From the cell containing the given text, extract its center point as [X, Y] coordinate. 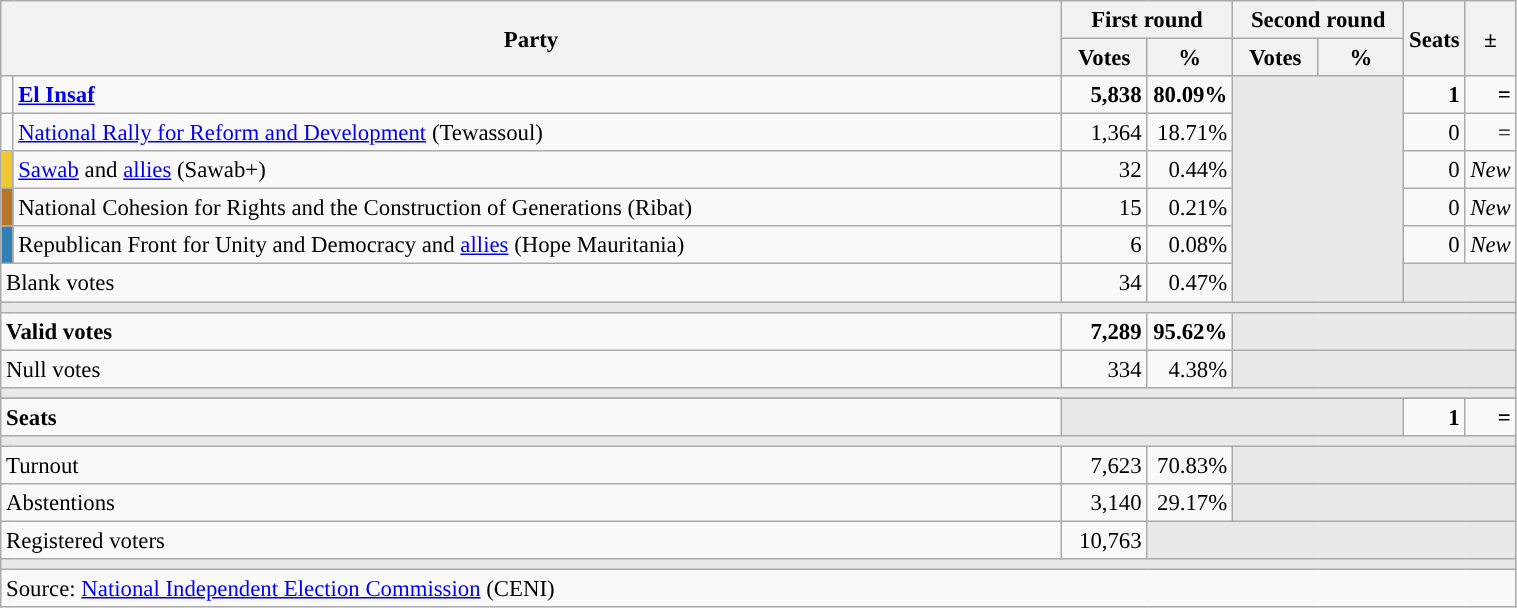
0.21% [1190, 208]
Sawab and allies (Sawab+) [537, 170]
334 [1104, 369]
Valid votes [532, 331]
Party [532, 38]
Registered voters [532, 540]
6 [1104, 245]
7,623 [1104, 465]
95.62% [1190, 331]
First round [1146, 20]
± [1490, 38]
Blank votes [532, 283]
0.08% [1190, 245]
Abstentions [532, 503]
Second round [1318, 20]
80.09% [1190, 95]
34 [1104, 283]
National Cohesion for Rights and the Construction of Generations (Ribat) [537, 208]
18.71% [1190, 133]
7,289 [1104, 331]
3,140 [1104, 503]
70.83% [1190, 465]
Republican Front for Unity and Democracy and allies (Hope Mauritania) [537, 245]
29.17% [1190, 503]
1,364 [1104, 133]
15 [1104, 208]
4.38% [1190, 369]
Null votes [532, 369]
5,838 [1104, 95]
0.44% [1190, 170]
10,763 [1104, 540]
Turnout [532, 465]
El Insaf [537, 95]
0.47% [1190, 283]
National Rally for Reform and Development (Tewassoul) [537, 133]
32 [1104, 170]
Source: National Independent Election Commission (CENI) [758, 589]
